Return the [x, y] coordinate for the center point of the cell that contains the specified text.  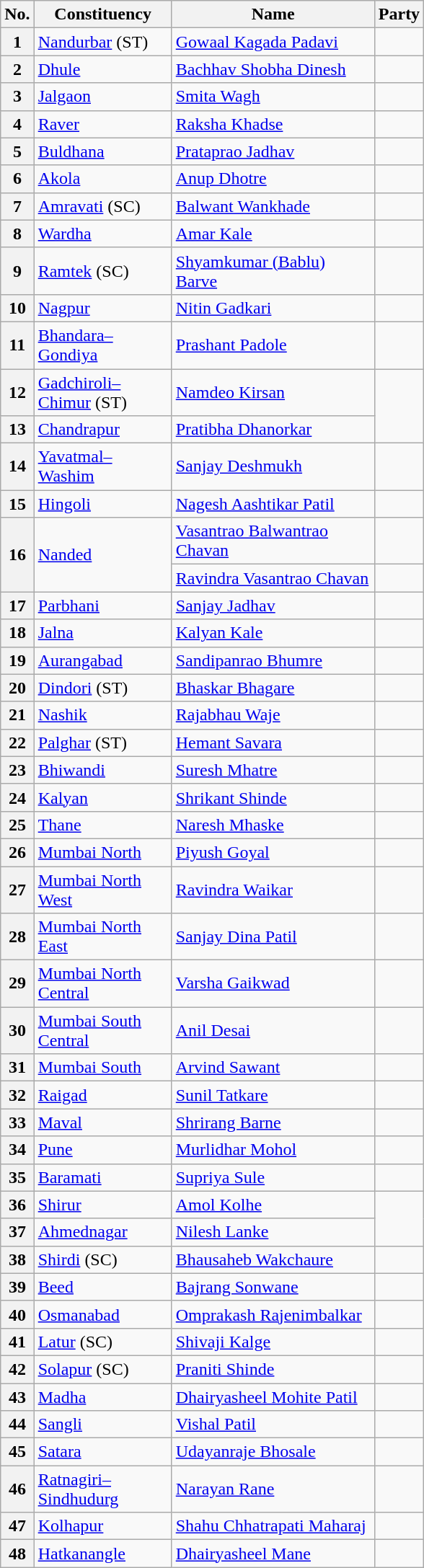
20 [17, 688]
Ramtek (SC) [102, 271]
Mumbai North Central [102, 983]
Ravindra Vasantrao Chavan [273, 578]
Amravati (SC) [102, 206]
Anil Desai [273, 1031]
5 [17, 151]
Balwant Wankhade [273, 206]
9 [17, 271]
Prashant Padole [273, 345]
Udayanraje Bhosale [273, 1452]
4 [17, 124]
Amar Kale [273, 234]
Shyamkumar (Bablu) Barve [273, 271]
Nitin Gadkari [273, 308]
28 [17, 937]
Sanjay Deshmukh [273, 467]
Madha [102, 1396]
Smita Wagh [273, 97]
Hatkanangle [102, 1554]
Palghar (ST) [102, 743]
Raver [102, 124]
34 [17, 1150]
32 [17, 1095]
Gadchiroli–Chimur (ST) [102, 392]
Pratibha Dhanorkar [273, 430]
43 [17, 1396]
37 [17, 1232]
Dhairyasheel Mohite Patil [273, 1396]
Aurangabad [102, 660]
Bhandara–Gondiya [102, 345]
8 [17, 234]
1 [17, 42]
Mumbai North [102, 852]
Vishal Patil [273, 1425]
Latur (SC) [102, 1342]
15 [17, 504]
46 [17, 1489]
Sunil Tatkare [273, 1095]
Varsha Gaikwad [273, 983]
Sanjay Jadhav [273, 606]
Nilesh Lanke [273, 1232]
Nagpur [102, 308]
Sandipanrao Bhumre [273, 660]
25 [17, 825]
Raigad [102, 1095]
Buldhana [102, 151]
7 [17, 206]
29 [17, 983]
Naresh Mhaske [273, 825]
Nashik [102, 715]
Maval [102, 1122]
Gowaal Kagada Padavi [273, 42]
Wardha [102, 234]
13 [17, 430]
Thane [102, 825]
23 [17, 770]
Shrikant Shinde [273, 797]
Shirdi (SC) [102, 1259]
Ravindra Waikar [273, 890]
Nagesh Aashtikar Patil [273, 504]
Hingoli [102, 504]
Baramati [102, 1177]
Supriya Sule [273, 1177]
Raksha Khadse [273, 124]
Nanded [102, 555]
Murlidhar Mohol [273, 1150]
19 [17, 660]
Yavatmal–Washim [102, 467]
Bhaskar Bhagare [273, 688]
Party [399, 14]
Dhairyasheel Mane [273, 1554]
Sanjay Dina Patil [273, 937]
Beed [102, 1287]
Hemant Savara [273, 743]
11 [17, 345]
30 [17, 1031]
Amol Kolhe [273, 1205]
Akola [102, 179]
Jalna [102, 633]
Ratnagiri–Sindhudurg [102, 1489]
47 [17, 1526]
Bhausaheb Wakchaure [273, 1259]
Shirur [102, 1205]
Ahmednagar [102, 1232]
12 [17, 392]
10 [17, 308]
35 [17, 1177]
Rajabhau Waje [273, 715]
Nandurbar (ST) [102, 42]
22 [17, 743]
48 [17, 1554]
Parbhani [102, 606]
Suresh Mhatre [273, 770]
26 [17, 852]
Name [273, 14]
14 [17, 467]
41 [17, 1342]
27 [17, 890]
Dhule [102, 69]
2 [17, 69]
Shahu Chhatrapati Maharaj [273, 1526]
Mumbai South [102, 1068]
Narayan Rane [273, 1489]
Pune [102, 1150]
Arvind Sawant [273, 1068]
Bachhav Shobha Dinesh [273, 69]
Anup Dhotre [273, 179]
Kolhapur [102, 1526]
Bajrang Sonwane [273, 1287]
Omprakash Rajenimbalkar [273, 1314]
Praniti Shinde [273, 1369]
24 [17, 797]
6 [17, 179]
Chandrapur [102, 430]
38 [17, 1259]
33 [17, 1122]
Dindori (ST) [102, 688]
Kalyan [102, 797]
Osmanabad [102, 1314]
42 [17, 1369]
Solapur (SC) [102, 1369]
18 [17, 633]
Shivaji Kalge [273, 1342]
40 [17, 1314]
Constituency [102, 14]
Jalgaon [102, 97]
Mumbai North East [102, 937]
Vasantrao Balwantrao Chavan [273, 541]
16 [17, 555]
17 [17, 606]
21 [17, 715]
31 [17, 1068]
45 [17, 1452]
Mumbai North West [102, 890]
Sangli [102, 1425]
Piyush Goyal [273, 852]
39 [17, 1287]
Namdeo Kirsan [273, 392]
Shrirang Barne [273, 1122]
Kalyan Kale [273, 633]
44 [17, 1425]
Mumbai South Central [102, 1031]
36 [17, 1205]
Bhiwandi [102, 770]
Prataprao Jadhav [273, 151]
3 [17, 97]
Satara [102, 1452]
No. [17, 14]
